Determine the [X, Y] coordinate at the center of the cell enclosing the given text.  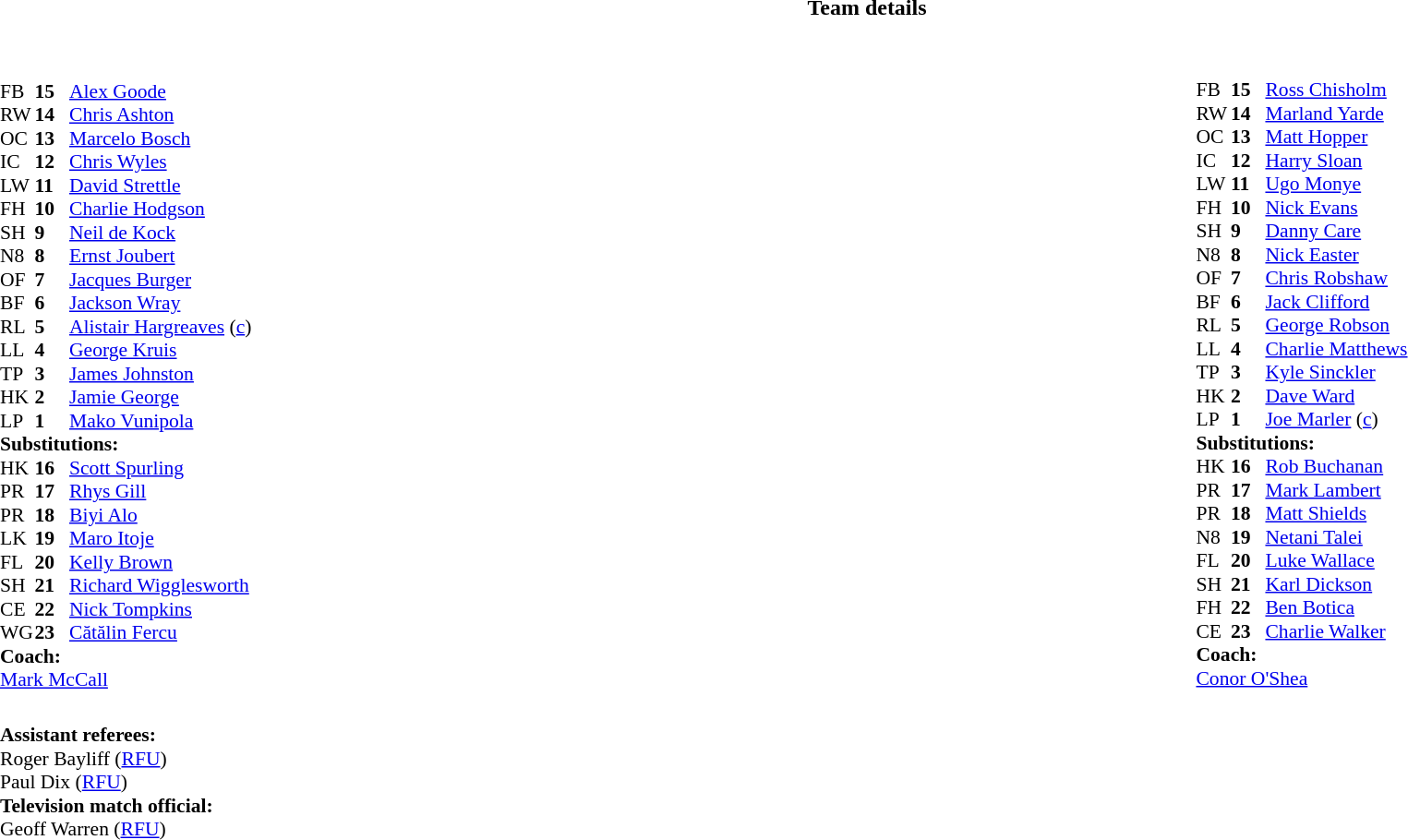
George Robson [1336, 326]
Chris Wyles [161, 162]
James Johnston [161, 374]
WG [18, 632]
Cătălin Fercu [161, 632]
Jack Clifford [1336, 302]
Nick Tompkins [161, 609]
Maro Itoje [161, 538]
Neil de Kock [161, 233]
Charlie Matthews [1336, 349]
Ernst Joubert [161, 256]
Harry Sloan [1336, 161]
Marland Yarde [1336, 114]
Matt Shields [1336, 514]
Marcelo Bosch [161, 138]
Netani Talei [1336, 537]
Chris Robshaw [1336, 278]
LK [18, 538]
Matt Hopper [1336, 138]
Mako Vunipola [161, 421]
Alistair Hargreaves (c) [161, 327]
Richard Wigglesworth [161, 586]
Nick Easter [1336, 255]
Chris Ashton [161, 115]
Dave Ward [1336, 396]
Kelly Brown [161, 562]
Ugo Monye [1336, 184]
Karl Dickson [1336, 584]
George Kruis [161, 350]
Luke Wallace [1336, 560]
Conor O'Shea [1302, 678]
Ben Botica [1336, 608]
Charlie Hodgson [161, 210]
Jacques Burger [161, 280]
Scott Spurling [161, 468]
Mark McCall [126, 680]
Kyle Sinckler [1336, 372]
Biyi Alo [161, 515]
Mark Lambert [1336, 490]
Jamie George [161, 398]
Joe Marler (c) [1336, 420]
Nick Evans [1336, 208]
Rhys Gill [161, 492]
Danny Care [1336, 232]
Ross Chisholm [1336, 90]
Jackson Wray [161, 304]
Alex Goode [161, 91]
Charlie Walker [1336, 631]
David Strettle [161, 186]
Rob Buchanan [1336, 466]
